Return (X, Y) of the center of cell containing provided text 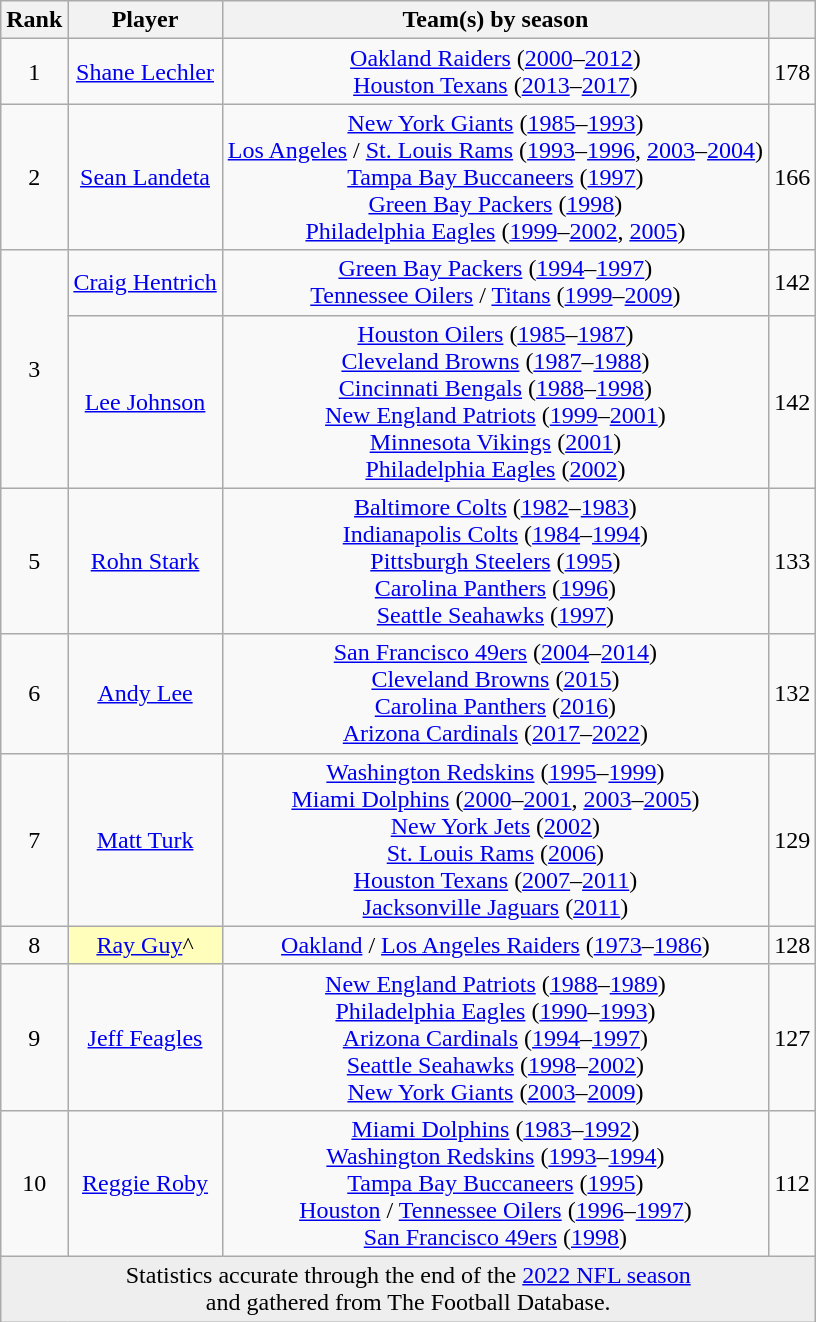
Player (145, 20)
Rank (34, 20)
10 (34, 1183)
9 (34, 1037)
Matt Turk (145, 840)
Craig Hentrich (145, 282)
166 (792, 177)
Oakland / Los Angeles Raiders (1973–1986) (495, 945)
Baltimore Colts (1982–1983)Indianapolis Colts (1984–1994)Pittsburgh Steelers (1995)Carolina Panthers (1996)Seattle Seahawks (1997) (495, 561)
Miami Dolphins (1983–1992)Washington Redskins (1993–1994)Tampa Bay Buccaneers (1995)Houston / Tennessee Oilers (1996–1997)San Francisco 49ers (1998) (495, 1183)
Statistics accurate through the end of the 2022 NFL season and gathered from The Football Database. (408, 1288)
5 (34, 561)
Ray Guy^ (145, 945)
7 (34, 840)
133 (792, 561)
Oakland Raiders (2000–2012)Houston Texans (2013–2017) (495, 72)
127 (792, 1037)
129 (792, 840)
1 (34, 72)
New England Patriots (1988–1989)Philadelphia Eagles (1990–1993)Arizona Cardinals (1994–1997)Seattle Seahawks (1998–2002)New York Giants (2003–2009) (495, 1037)
Reggie Roby (145, 1183)
Lee Johnson (145, 402)
8 (34, 945)
132 (792, 694)
3 (34, 369)
San Francisco 49ers (2004–2014)Cleveland Browns (2015)Carolina Panthers (2016)Arizona Cardinals (2017–2022) (495, 694)
Jeff Feagles (145, 1037)
128 (792, 945)
112 (792, 1183)
Rohn Stark (145, 561)
2 (34, 177)
Team(s) by season (495, 20)
Green Bay Packers (1994–1997)Tennessee Oilers / Titans (1999–2009) (495, 282)
6 (34, 694)
Shane Lechler (145, 72)
178 (792, 72)
Sean Landeta (145, 177)
Andy Lee (145, 694)
